Detect which cell encompasses the target text, then output its [X, Y] center coordinate. 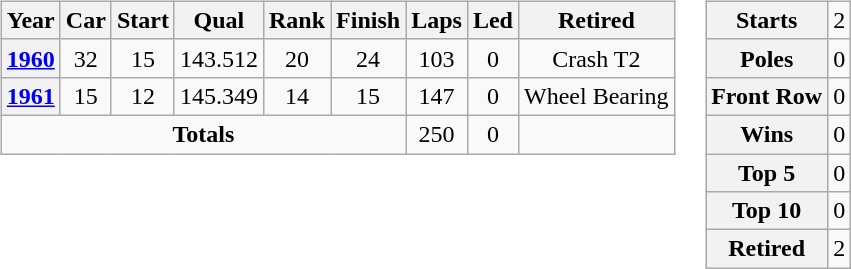
Rank [296, 20]
250 [437, 134]
Top 5 [767, 173]
147 [437, 96]
Wins [767, 134]
Year [30, 20]
Starts [767, 20]
Crash T2 [596, 58]
Start [142, 20]
Laps [437, 20]
1960 [30, 58]
Wheel Bearing [596, 96]
1961 [30, 96]
Top 10 [767, 211]
Finish [368, 20]
32 [86, 58]
145.349 [218, 96]
Front Row [767, 96]
Qual [218, 20]
14 [296, 96]
Led [492, 20]
Car [86, 20]
20 [296, 58]
143.512 [218, 58]
Poles [767, 58]
Totals [203, 134]
12 [142, 96]
24 [368, 58]
103 [437, 58]
